Find where the given text appears and provide that cell's center as (x, y) coordinate. 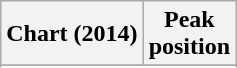
Peakposition (189, 34)
Chart (2014) (72, 34)
